Search for the cell housing the specified text and yield its [x, y] center coordinate. 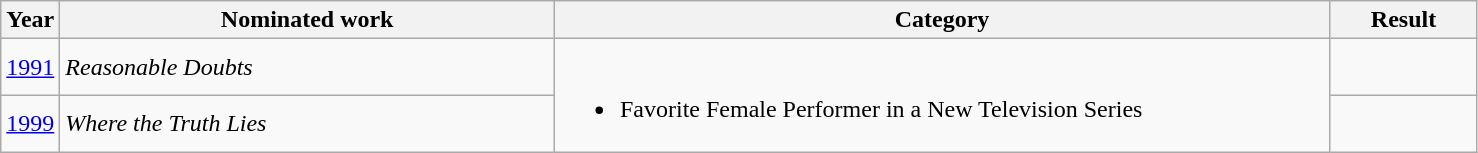
Category [942, 20]
Where the Truth Lies [308, 124]
1991 [30, 68]
1999 [30, 124]
Result [1404, 20]
Year [30, 20]
Reasonable Doubts [308, 68]
Nominated work [308, 20]
Favorite Female Performer in a New Television Series [942, 96]
